Find where the given text appears and provide that cell's center as (X, Y) coordinate. 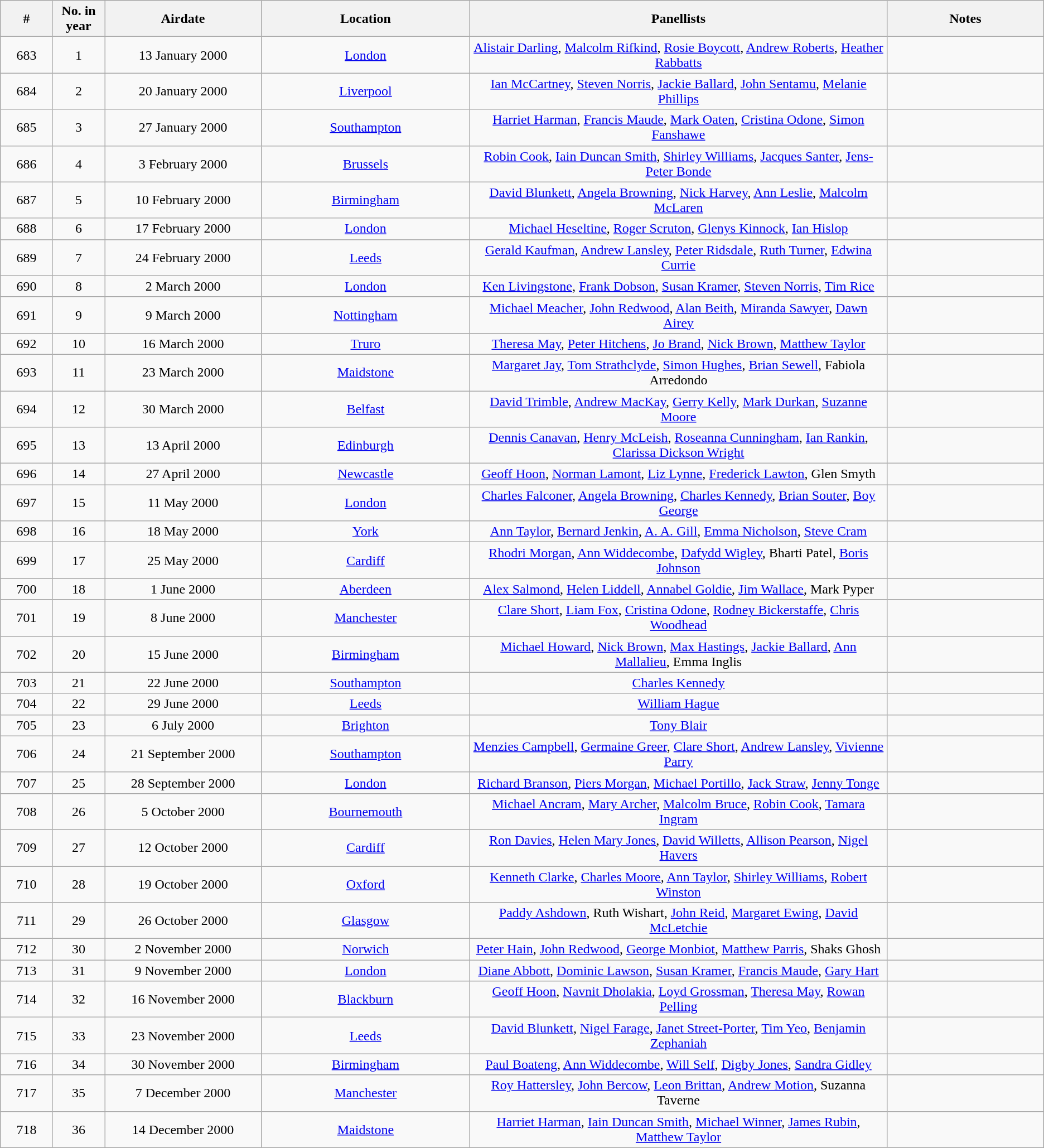
Belfast (365, 408)
23 November 2000 (183, 1035)
708 (27, 811)
688 (27, 229)
6 (79, 229)
Brighton (365, 725)
Gerald Kaufman, Andrew Lansley, Peter Ridsdale, Ruth Turner, Edwina Currie (678, 258)
19 October 2000 (183, 884)
700 (27, 589)
3 (79, 127)
16 (79, 532)
12 October 2000 (183, 848)
Norwich (365, 949)
Alex Salmond, Helen Liddell, Annabel Goldie, Jim Wallace, Mark Pyper (678, 589)
Tony Blair (678, 725)
16 March 2000 (183, 344)
30 November 2000 (183, 1064)
10 (79, 344)
13 April 2000 (183, 445)
Location (365, 19)
15 (79, 503)
687 (27, 200)
704 (27, 704)
Panellists (678, 19)
706 (27, 754)
Truro (365, 344)
28 September 2000 (183, 783)
25 May 2000 (183, 560)
Michael Heseltine, Roger Scruton, Glenys Kinnock, Ian Hislop (678, 229)
David Blunkett, Angela Browning, Nick Harvey, Ann Leslie, Malcolm McLaren (678, 200)
Airdate (183, 19)
9 November 2000 (183, 971)
Charles Kennedy (678, 683)
Liverpool (365, 91)
5 October 2000 (183, 811)
697 (27, 503)
7 December 2000 (183, 1093)
Diane Abbott, Dominic Lawson, Susan Kramer, Francis Maude, Gary Hart (678, 971)
Ron Davies, Helen Mary Jones, David Willetts, Allison Pearson, Nigel Havers (678, 848)
34 (79, 1064)
24 (79, 754)
691 (27, 315)
22 (79, 704)
David Blunkett, Nigel Farage, Janet Street-Porter, Tim Yeo, Benjamin Zephaniah (678, 1035)
17 February 2000 (183, 229)
11 (79, 373)
703 (27, 683)
No. in year (79, 19)
36 (79, 1129)
15 June 2000 (183, 654)
Michael Meacher, John Redwood, Alan Beith, Miranda Sawyer, Dawn Airey (678, 315)
Geoff Hoon, Navnit Dholakia, Loyd Grossman, Theresa May, Rowan Pelling (678, 1000)
683 (27, 55)
Richard Branson, Piers Morgan, Michael Portillo, Jack Straw, Jenny Tonge (678, 783)
33 (79, 1035)
713 (27, 971)
27 (79, 848)
8 June 2000 (183, 618)
Menzies Campbell, Germaine Greer, Clare Short, Andrew Lansley, Vivienne Parry (678, 754)
23 (79, 725)
19 (79, 618)
9 March 2000 (183, 315)
692 (27, 344)
711 (27, 920)
699 (27, 560)
717 (27, 1093)
30 March 2000 (183, 408)
Blackburn (365, 1000)
Kenneth Clarke, Charles Moore, Ann Taylor, Shirley Williams, Robert Winston (678, 884)
29 June 2000 (183, 704)
702 (27, 654)
21 September 2000 (183, 754)
25 (79, 783)
689 (27, 258)
18 May 2000 (183, 532)
686 (27, 164)
696 (27, 474)
27 January 2000 (183, 127)
# (27, 19)
709 (27, 848)
29 (79, 920)
30 (79, 949)
705 (27, 725)
Theresa May, Peter Hitchens, Jo Brand, Nick Brown, Matthew Taylor (678, 344)
Bournemouth (365, 811)
13 (79, 445)
14 December 2000 (183, 1129)
20 January 2000 (183, 91)
12 (79, 408)
Aberdeen (365, 589)
16 November 2000 (183, 1000)
2 March 2000 (183, 286)
Clare Short, Liam Fox, Cristina Odone, Rodney Bickerstaffe, Chris Woodhead (678, 618)
710 (27, 884)
Paddy Ashdown, Ruth Wishart, John Reid, Margaret Ewing, David McLetchie (678, 920)
716 (27, 1064)
Alistair Darling, Malcolm Rifkind, Rosie Boycott, Andrew Roberts, Heather Rabbatts (678, 55)
35 (79, 1093)
718 (27, 1129)
Nottingham (365, 315)
707 (27, 783)
20 (79, 654)
22 June 2000 (183, 683)
Robin Cook, Iain Duncan Smith, Shirley Williams, Jacques Santer, Jens-Peter Bonde (678, 164)
Ann Taylor, Bernard Jenkin, A. A. Gill, Emma Nicholson, Steve Cram (678, 532)
Michael Howard, Nick Brown, Max Hastings, Jackie Ballard, Ann Mallalieu, Emma Inglis (678, 654)
Edinburgh (365, 445)
32 (79, 1000)
Notes (966, 19)
Harriet Harman, Iain Duncan Smith, Michael Winner, James Rubin, Matthew Taylor (678, 1129)
5 (79, 200)
Ian McCartney, Steven Norris, Jackie Ballard, John Sentamu, Melanie Phillips (678, 91)
Ken Livingstone, Frank Dobson, Susan Kramer, Steven Norris, Tim Rice (678, 286)
31 (79, 971)
21 (79, 683)
Newcastle (365, 474)
10 February 2000 (183, 200)
Peter Hain, John Redwood, George Monbiot, Matthew Parris, Shaks Ghosh (678, 949)
Geoff Hoon, Norman Lamont, Liz Lynne, Frederick Lawton, Glen Smyth (678, 474)
24 February 2000 (183, 258)
685 (27, 127)
David Trimble, Andrew MacKay, Gerry Kelly, Mark Durkan, Suzanne Moore (678, 408)
4 (79, 164)
Rhodri Morgan, Ann Widdecombe, Dafydd Wigley, Bharti Patel, Boris Johnson (678, 560)
Roy Hattersley, John Bercow, Leon Brittan, Andrew Motion, Suzanna Taverne (678, 1093)
690 (27, 286)
693 (27, 373)
17 (79, 560)
Glasgow (365, 920)
William Hague (678, 704)
Harriet Harman, Francis Maude, Mark Oaten, Cristina Odone, Simon Fanshawe (678, 127)
1 (79, 55)
27 April 2000 (183, 474)
715 (27, 1035)
Oxford (365, 884)
Charles Falconer, Angela Browning, Charles Kennedy, Brian Souter, Boy George (678, 503)
28 (79, 884)
Paul Boateng, Ann Widdecombe, Will Self, Digby Jones, Sandra Gidley (678, 1064)
714 (27, 1000)
1 June 2000 (183, 589)
14 (79, 474)
Margaret Jay, Tom Strathclyde, Simon Hughes, Brian Sewell, Fabiola Arredondo (678, 373)
26 (79, 811)
6 July 2000 (183, 725)
18 (79, 589)
23 March 2000 (183, 373)
9 (79, 315)
694 (27, 408)
695 (27, 445)
7 (79, 258)
11 May 2000 (183, 503)
2 November 2000 (183, 949)
Michael Ancram, Mary Archer, Malcolm Bruce, Robin Cook, Tamara Ingram (678, 811)
26 October 2000 (183, 920)
2 (79, 91)
York (365, 532)
684 (27, 91)
Brussels (365, 164)
712 (27, 949)
3 February 2000 (183, 164)
698 (27, 532)
701 (27, 618)
13 January 2000 (183, 55)
8 (79, 286)
Dennis Canavan, Henry McLeish, Roseanna Cunningham, Ian Rankin, Clarissa Dickson Wright (678, 445)
